Search for the cell housing the specified text and yield its (X, Y) center coordinate. 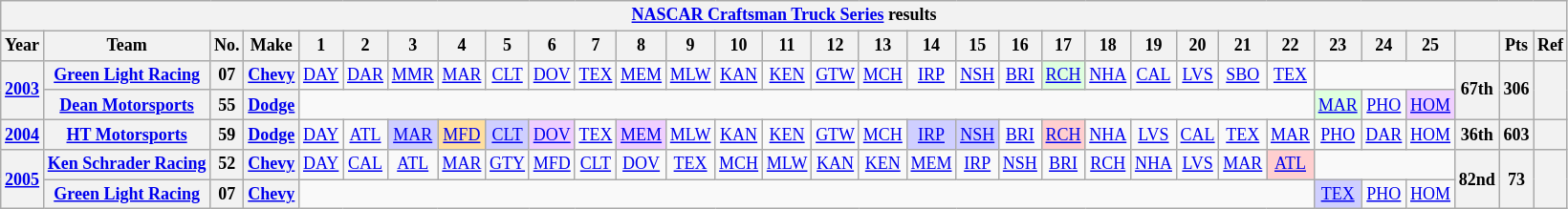
1 (321, 46)
25 (1430, 46)
9 (690, 46)
MMR (413, 74)
3 (413, 46)
10 (739, 46)
52 (228, 164)
20 (1197, 46)
15 (977, 46)
82nd (1476, 179)
7 (596, 46)
Team (126, 46)
16 (1021, 46)
2 (365, 46)
19 (1154, 46)
14 (931, 46)
59 (228, 134)
Make (272, 46)
SBO (1243, 74)
No. (228, 46)
21 (1243, 46)
5 (508, 46)
Pts (1516, 46)
2005 (23, 179)
Ref (1551, 46)
GTY (508, 164)
22 (1291, 46)
36th (1476, 134)
18 (1108, 46)
73 (1516, 179)
55 (228, 105)
8 (642, 46)
67th (1476, 90)
306 (1516, 90)
12 (836, 46)
23 (1338, 46)
NASCAR Craftsman Truck Series results (784, 15)
HT Motorsports (126, 134)
Ken Schrader Racing (126, 164)
603 (1516, 134)
2003 (23, 90)
Dean Motorsports (126, 105)
6 (552, 46)
2004 (23, 134)
17 (1063, 46)
4 (462, 46)
11 (786, 46)
13 (882, 46)
24 (1384, 46)
Year (23, 46)
